Output the [x, y] coordinate of the center of the cell containing the given text.  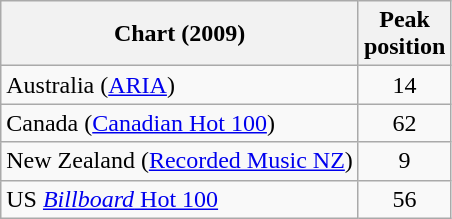
Peakposition [404, 34]
Chart (2009) [180, 34]
Australia (ARIA) [180, 85]
56 [404, 199]
Canada (Canadian Hot 100) [180, 123]
New Zealand (Recorded Music NZ) [180, 161]
62 [404, 123]
14 [404, 85]
9 [404, 161]
US Billboard Hot 100 [180, 199]
